Identify which cell holds the provided text, then report its [x, y] central coordinate. 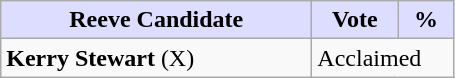
Kerry Stewart (X) [156, 58]
% [426, 20]
Reeve Candidate [156, 20]
Vote [355, 20]
Acclaimed [383, 58]
